Output the (x, y) coordinate of the center of the cell containing the given text.  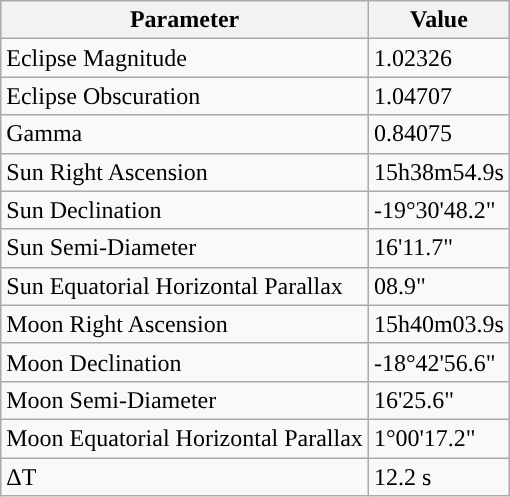
Eclipse Magnitude (185, 58)
08.9" (438, 286)
Parameter (185, 20)
12.2 s (438, 477)
Moon Equatorial Horizontal Parallax (185, 438)
1.04707 (438, 96)
Moon Right Ascension (185, 324)
0.84075 (438, 134)
Sun Right Ascension (185, 172)
-18°42'56.6" (438, 362)
Gamma (185, 134)
16'11.7" (438, 248)
Moon Semi-Diameter (185, 400)
Moon Declination (185, 362)
16'25.6" (438, 400)
Sun Equatorial Horizontal Parallax (185, 286)
Value (438, 20)
Sun Semi-Diameter (185, 248)
Eclipse Obscuration (185, 96)
1.02326 (438, 58)
1°00'17.2" (438, 438)
Sun Declination (185, 210)
15h38m54.9s (438, 172)
ΔT (185, 477)
15h40m03.9s (438, 324)
-19°30'48.2" (438, 210)
